Scan for the cell matching the given text and deliver its [x, y] coordinate at center. 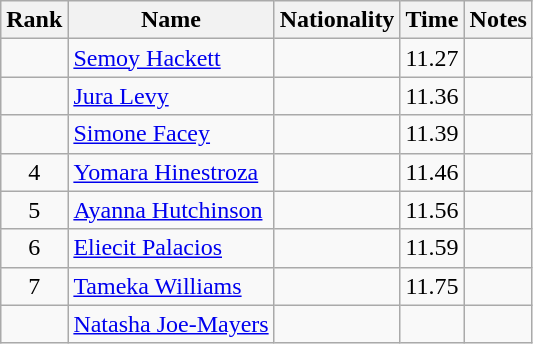
Simone Facey [171, 134]
11.39 [432, 134]
11.36 [432, 96]
11.56 [432, 210]
Natasha Joe-Mayers [171, 324]
Yomara Hinestroza [171, 172]
Tameka Williams [171, 286]
Ayanna Hutchinson [171, 210]
11.75 [432, 286]
5 [34, 210]
Name [171, 20]
Time [432, 20]
11.59 [432, 248]
Nationality [337, 20]
11.27 [432, 58]
11.46 [432, 172]
7 [34, 286]
6 [34, 248]
Eliecit Palacios [171, 248]
Notes [498, 20]
4 [34, 172]
Jura Levy [171, 96]
Rank [34, 20]
Semoy Hackett [171, 58]
